Find where the given text appears and provide that cell's center as (x, y) coordinate. 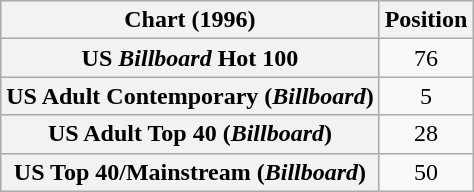
28 (426, 134)
50 (426, 172)
US Top 40/Mainstream (Billboard) (190, 172)
US Adult Contemporary (Billboard) (190, 96)
76 (426, 58)
US Adult Top 40 (Billboard) (190, 134)
Chart (1996) (190, 20)
Position (426, 20)
5 (426, 96)
US Billboard Hot 100 (190, 58)
